Find where the given text appears and provide that cell's center as (X, Y) coordinate. 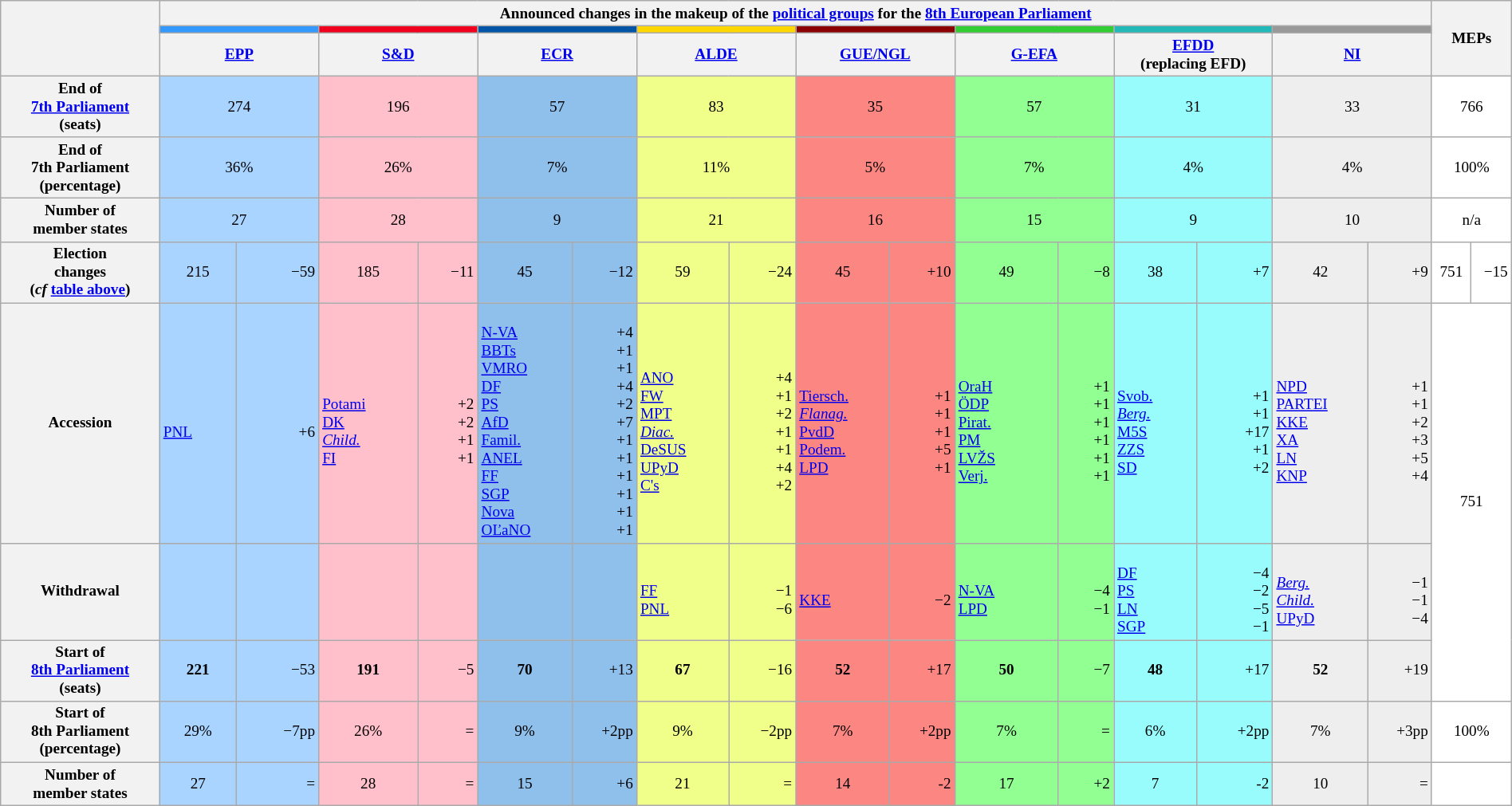
31 (1193, 107)
+13 (604, 671)
11% (716, 167)
7 (1155, 784)
MEPs (1471, 38)
Accession (80, 423)
−16 (762, 671)
+9 (1400, 273)
14 (843, 784)
−7pp (278, 732)
NI (1353, 54)
Announced changes in the makeup of the political groups for the 8th European Parliament (796, 14)
36% (239, 167)
38 (1155, 273)
−53 (278, 671)
−4 −2 −5 −1 (1234, 592)
+3pp (1400, 732)
+1 +1 +17 +1 +2 (1234, 423)
221 (198, 671)
83 (716, 107)
191 (368, 671)
−11 (448, 273)
−24 (762, 273)
766 (1471, 107)
N-VA BBTs VMRO DF PS AfD Famil. ANEL FF SGP Nova OĽaNO (525, 423)
−1 −6 (762, 592)
48 (1155, 671)
EPP (239, 54)
196 (399, 107)
−15 (1491, 273)
−5 (448, 671)
EFDD(replacing EFD) (1193, 54)
Electionchanges (cf table above) (80, 273)
+4 +1 +1 +4 +2 +7 +1 +1 +1 +1 +1 +1 (604, 423)
−59 (278, 273)
−7 (1086, 671)
Start of8th Parliament(percentage) (80, 732)
+2 +2 +1 +1 (448, 423)
+1 +1 +2 +3 +5 +4 (1400, 423)
−4 −1 (1086, 592)
−2 (922, 592)
50 (1006, 671)
+7 (1234, 273)
185 (368, 273)
ANO FW MPT Diac. DeSUS UPyD C's (683, 423)
−2pp (762, 732)
+4 +1 +2 +1 +1 +4 +2 (762, 423)
6% (1155, 732)
DF PS LN SGP (1155, 592)
OraH ÖDP Pirat. PM LVŽS Verj. (1006, 423)
16 (876, 220)
G-EFA (1034, 54)
Withdrawal (80, 592)
+10 (922, 273)
NPD PARTEI KKE XA LN KNP (1321, 423)
n/a (1471, 220)
+19 (1400, 671)
5% (876, 167)
215 (198, 273)
KKE (843, 592)
33 (1353, 107)
274 (239, 107)
−8 (1086, 273)
+1 +1 +1 +5 +1 (922, 423)
Berg. Child. UPyD (1321, 592)
ECR (557, 54)
FF PNL (683, 592)
59 (683, 273)
+1 +1 +1 +1 +1 +1 (1086, 423)
S&D (399, 54)
67 (683, 671)
70 (525, 671)
Svob. Berg. M5S ZZS SD (1155, 423)
+2 (1086, 784)
42 (1321, 273)
49 (1006, 273)
Potami DK Child. FI (368, 423)
GUE/NGL (876, 54)
End of 7th Parliament(percentage) (80, 167)
−12 (604, 273)
PNL (198, 423)
N-VA LPD (1006, 592)
Tiersch. Flanag. PvdD Podem. LPD (843, 423)
Start of8th Parliament(seats) (80, 671)
End of 7th Parliament(seats) (80, 107)
29% (198, 732)
ALDE (716, 54)
17 (1006, 784)
−1 −1 −4 (1400, 592)
35 (876, 107)
